Locate the cell with the specified text and output its (X, Y) center coordinate. 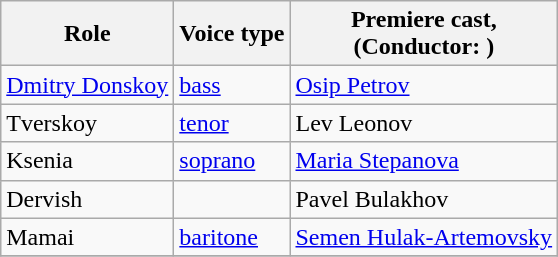
Dervish (88, 199)
Ksenia (88, 161)
bass (232, 85)
Osip Petrov (424, 85)
Voice type (232, 34)
Mamai (88, 237)
Lev Leonov (424, 123)
Premiere cast, (Conductor: ) (424, 34)
soprano (232, 161)
tenor (232, 123)
Maria Stepanova (424, 161)
Role (88, 34)
Dmitry Donskoy (88, 85)
Semen Hulak-Artemovsky (424, 237)
Pavel Bulakhov (424, 199)
baritone (232, 237)
Tverskoy (88, 123)
